Return the (x, y) coordinate for the center point of the cell that contains the specified text.  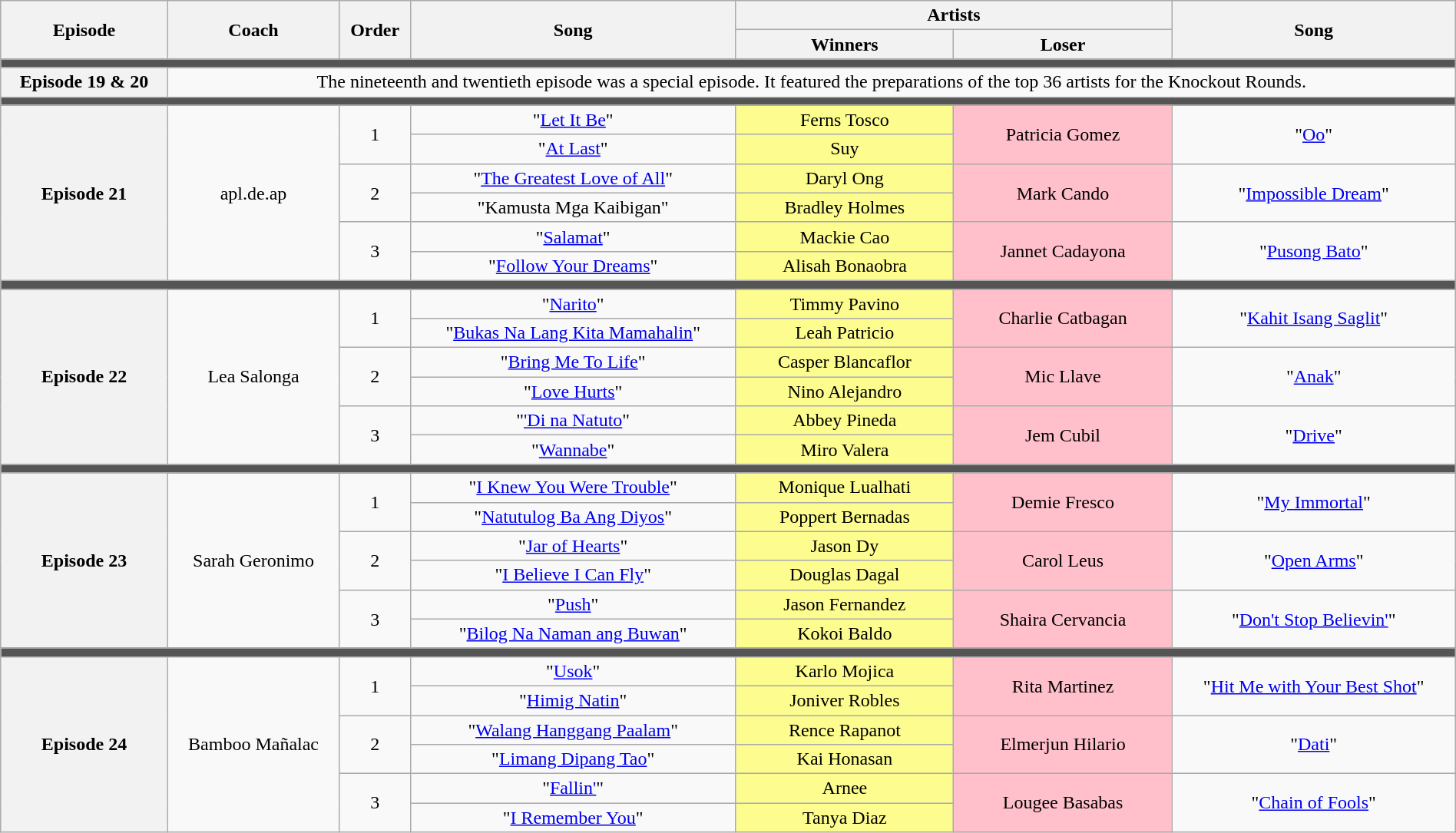
Karlo Mojica (845, 671)
"Pusong Bato" (1313, 251)
Jem Cubil (1063, 435)
Daryl Ong (845, 178)
Coach (253, 30)
"Jar of Hearts" (573, 546)
Douglas Dagal (845, 575)
The nineteenth and twentieth episode was a special episode. It featured the preparations of the top 36 artists for the Knockout Rounds. (811, 82)
Elmerjun Hilario (1063, 745)
"Dati" (1313, 745)
Timmy Pavino (845, 303)
Joniver Robles (845, 700)
Episode 21 (84, 193)
Leah Patricio (845, 333)
Patricia Gomez (1063, 134)
Casper Blancaflor (845, 362)
"Anak" (1313, 377)
Arnee (845, 788)
"Himig Natin" (573, 700)
Artists (954, 15)
"Hit Me with Your Best Shot" (1313, 686)
"I Remember You" (573, 818)
Ferns Tosco (845, 120)
Mic Llave (1063, 377)
Jason Dy (845, 546)
"At Last" (573, 149)
"Let It Be" (573, 120)
"'Di na Natuto" (573, 421)
"Kahit Isang Saglit" (1313, 318)
"Follow Your Dreams" (573, 266)
"Usok" (573, 671)
Winners (845, 45)
Carol Leus (1063, 560)
Jannet Cadayona (1063, 251)
Charlie Catbagan (1063, 318)
"My Immortal" (1313, 502)
Alisah Bonaobra (845, 266)
"Impossible Dream" (1313, 193)
Mark Cando (1063, 193)
Mackie Cao (845, 236)
"Chain of Fools" (1313, 803)
Loser (1063, 45)
"Drive" (1313, 435)
Lougee Basabas (1063, 803)
"Push" (573, 604)
apl.de.ap (253, 193)
Episode (84, 30)
Kai Honasan (845, 759)
"Love Hurts" (573, 392)
"Narito" (573, 303)
Episode 22 (84, 376)
"I Knew You Were Trouble" (573, 488)
Order (375, 30)
"I Believe I Can Fly" (573, 575)
Episode 19 & 20 (84, 82)
Abbey Pineda (845, 421)
Sarah Geronimo (253, 560)
Miro Valera (845, 450)
"Kamusta Mga Kaibigan" (573, 207)
Monique Lualhati (845, 488)
"Bukas Na Lang Kita Mamahalin" (573, 333)
Suy (845, 149)
"Don't Stop Believin'" (1313, 619)
Kokoi Baldo (845, 633)
Tanya Diaz (845, 818)
"Natutulog Ba Ang Diyos" (573, 517)
Demie Fresco (1063, 502)
Episode 23 (84, 560)
Jason Fernandez (845, 604)
Shaira Cervancia (1063, 619)
"Wannabe" (573, 450)
"Limang Dipang Tao" (573, 759)
"Oo" (1313, 134)
"Walang Hanggang Paalam" (573, 730)
Lea Salonga (253, 376)
Rita Martinez (1063, 686)
Rence Rapanot (845, 730)
"Salamat" (573, 236)
Episode 24 (84, 744)
Bradley Holmes (845, 207)
Poppert Bernadas (845, 517)
"Fallin'" (573, 788)
"The Greatest Love of All" (573, 178)
Nino Alejandro (845, 392)
Bamboo Mañalac (253, 744)
"Open Arms" (1313, 560)
"Bilog Na Naman ang Buwan" (573, 633)
"Bring Me To Life" (573, 362)
